Determine the [x, y] coordinate at the center of the cell enclosing the given text.  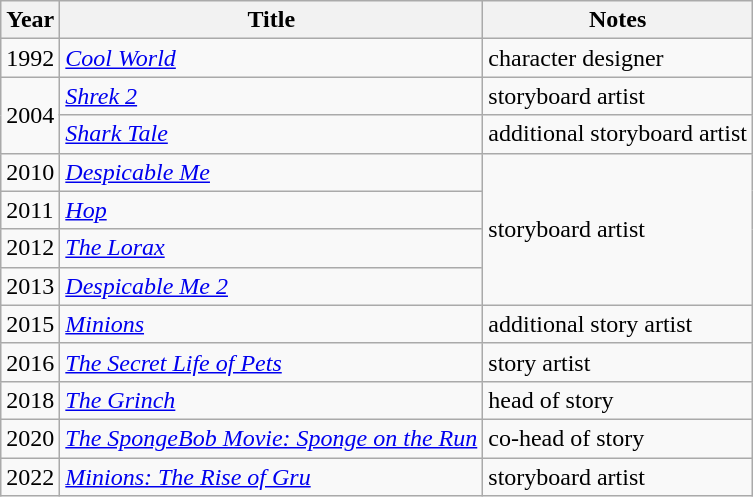
character designer [618, 58]
2010 [30, 172]
2015 [30, 324]
Shark Tale [272, 134]
Title [272, 20]
Minions: The Rise of Gru [272, 477]
additional storyboard artist [618, 134]
Hop [272, 210]
2004 [30, 115]
2018 [30, 400]
The Lorax [272, 248]
The Secret Life of Pets [272, 362]
2011 [30, 210]
head of story [618, 400]
2016 [30, 362]
Despicable Me [272, 172]
2020 [30, 438]
story artist [618, 362]
Minions [272, 324]
The Grinch [272, 400]
additional story artist [618, 324]
2022 [30, 477]
Year [30, 20]
co-head of story [618, 438]
The SpongeBob Movie: Sponge on the Run [272, 438]
Despicable Me 2 [272, 286]
Cool World [272, 58]
2012 [30, 248]
2013 [30, 286]
Shrek 2 [272, 96]
1992 [30, 58]
Notes [618, 20]
